For the text-containing cell, return its midpoint in [X, Y] coordinate format. 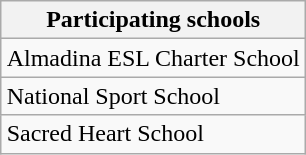
Almadina ESL Charter School [153, 58]
Participating schools [153, 20]
National Sport School [153, 96]
Sacred Heart School [153, 134]
